For the text-containing cell, return its midpoint in (X, Y) coordinate format. 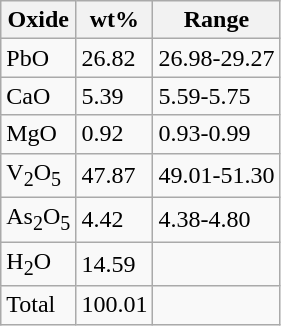
PbO (38, 58)
wt% (114, 20)
26.98-29.27 (216, 58)
5.59-5.75 (216, 96)
5.39 (114, 96)
14.59 (114, 264)
V2O5 (38, 175)
Range (216, 20)
Total (38, 305)
0.93-0.99 (216, 134)
4.38-4.80 (216, 219)
CaO (38, 96)
0.92 (114, 134)
Oxide (38, 20)
49.01-51.30 (216, 175)
4.42 (114, 219)
47.87 (114, 175)
100.01 (114, 305)
As2O5 (38, 219)
H2O (38, 264)
26.82 (114, 58)
MgO (38, 134)
